Provide the [X, Y] coordinate of the cell's center where the given text is located.  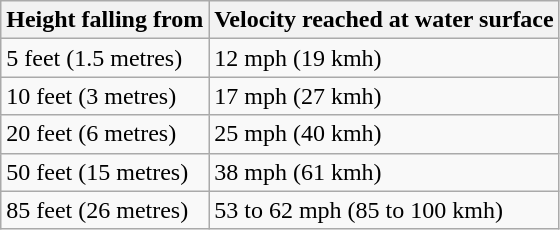
85 feet (26 metres) [105, 210]
17 mph (27 kmh) [384, 96]
38 mph (61 kmh) [384, 172]
20 feet (6 metres) [105, 134]
53 to 62 mph (85 to 100 kmh) [384, 210]
10 feet (3 metres) [105, 96]
12 mph (19 kmh) [384, 58]
50 feet (15 metres) [105, 172]
25 mph (40 kmh) [384, 134]
Height falling from [105, 20]
Velocity reached at water surface [384, 20]
5 feet (1.5 metres) [105, 58]
